Return the [x, y] coordinate for the center point of the cell that contains the specified text.  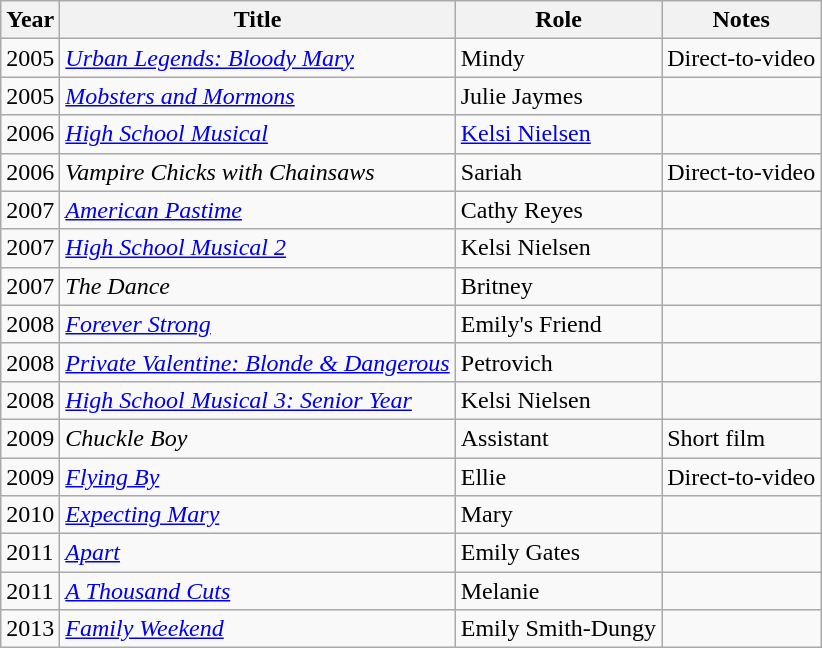
Vampire Chicks with Chainsaws [258, 172]
Assistant [558, 438]
High School Musical 3: Senior Year [258, 400]
Melanie [558, 591]
Urban Legends: Bloody Mary [258, 58]
Emily Smith-Dungy [558, 629]
Year [30, 20]
2013 [30, 629]
Emily's Friend [558, 324]
Private Valentine: Blonde & Dangerous [258, 362]
Flying By [258, 477]
Ellie [558, 477]
Apart [258, 553]
Mobsters and Mormons [258, 96]
High School Musical 2 [258, 248]
2010 [30, 515]
Short film [742, 438]
A Thousand Cuts [258, 591]
Sariah [558, 172]
Emily Gates [558, 553]
Expecting Mary [258, 515]
Britney [558, 286]
Notes [742, 20]
Julie Jaymes [558, 96]
Cathy Reyes [558, 210]
Role [558, 20]
The Dance [258, 286]
Mary [558, 515]
Petrovich [558, 362]
Chuckle Boy [258, 438]
High School Musical [258, 134]
Mindy [558, 58]
Title [258, 20]
Family Weekend [258, 629]
Forever Strong [258, 324]
American Pastime [258, 210]
